Identify which cell holds the provided text, then report its [X, Y] central coordinate. 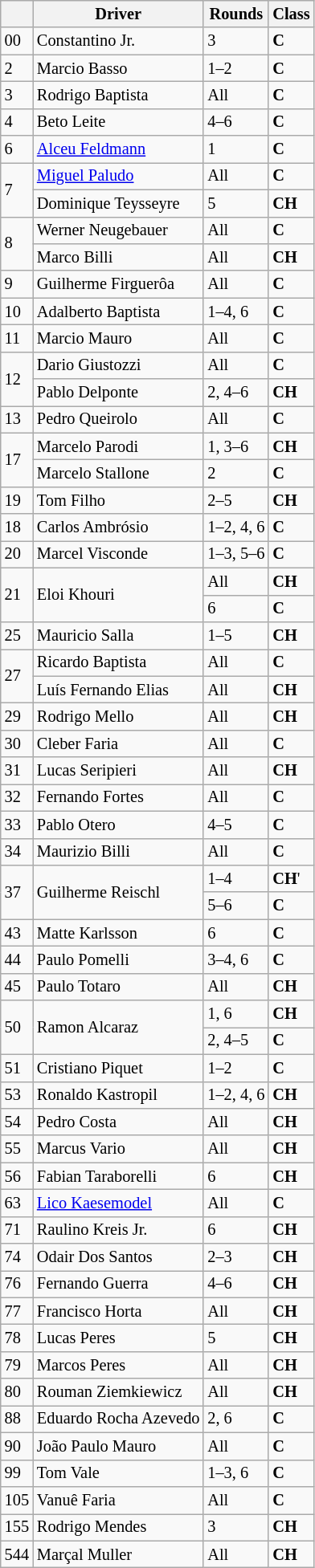
8 [17, 244]
3–4, 6 [236, 959]
37 [17, 891]
Lucas Seripieri [118, 771]
20 [17, 554]
29 [17, 716]
4–5 [236, 825]
Cristiano Piquet [118, 1068]
Rodrigo Mello [118, 716]
Rodrigo Baptista [118, 95]
27 [17, 676]
Carlos Ambrósio [118, 527]
99 [17, 1473]
18 [17, 527]
2, 4–5 [236, 1041]
34 [17, 852]
Constantino Jr. [118, 41]
90 [17, 1446]
Luís Fernando Elias [118, 690]
Marcos Peres [118, 1365]
78 [17, 1338]
Guilherme Firguerôa [118, 284]
17 [17, 459]
Cleber Faria [118, 743]
43 [17, 933]
Marçal Muller [118, 1554]
Fernando Guerra [118, 1284]
1–5 [236, 635]
Marco Billi [118, 257]
1 [236, 149]
55 [17, 1149]
Eloi Khouri [118, 594]
Rounds [236, 14]
19 [17, 500]
CH' [291, 878]
Paulo Totaro [118, 987]
Rouman Ziemkiewicz [118, 1392]
Lucas Peres [118, 1338]
88 [17, 1419]
80 [17, 1392]
Ricardo Baptista [118, 662]
Fabian Taraborelli [118, 1176]
Alceu Feldmann [118, 149]
63 [17, 1203]
53 [17, 1095]
Mauricio Salla [118, 635]
Tom Filho [118, 500]
Guilherme Reischl [118, 891]
5–6 [236, 906]
Rodrigo Mendes [118, 1527]
Class [291, 14]
Werner Neugebauer [118, 230]
45 [17, 987]
Ramon Alcaraz [118, 1028]
Tom Vale [118, 1473]
12 [17, 379]
Marcelo Parodi [118, 446]
2–5 [236, 500]
9 [17, 284]
Pedro Queirolo [118, 419]
Pablo Delponte [118, 393]
4 [17, 122]
Marcus Vario [118, 1149]
21 [17, 594]
51 [17, 1068]
Pedro Costa [118, 1122]
1–3, 6 [236, 1473]
7 [17, 189]
50 [17, 1028]
Miguel Paludo [118, 176]
Marcelo Stallone [118, 473]
Adalberto Baptista [118, 312]
Paulo Pomelli [118, 959]
31 [17, 771]
30 [17, 743]
10 [17, 312]
Dominique Teysseyre [118, 203]
Fernando Fortes [118, 797]
Driver [118, 14]
74 [17, 1257]
11 [17, 338]
Eduardo Rocha Azevedo [118, 1419]
Odair Dos Santos [118, 1257]
2, 6 [236, 1419]
00 [17, 41]
44 [17, 959]
2, 4–6 [236, 393]
Francisco Horta [118, 1311]
544 [17, 1554]
71 [17, 1230]
56 [17, 1176]
Marcio Mauro [118, 338]
76 [17, 1284]
Maurizio Billi [118, 852]
1–3, 5–6 [236, 554]
Dario Giustozzi [118, 365]
33 [17, 825]
Marcio Basso [118, 68]
54 [17, 1122]
77 [17, 1311]
Marcel Visconde [118, 554]
João Paulo Mauro [118, 1446]
155 [17, 1527]
Matte Karlsson [118, 933]
2–3 [236, 1257]
Pablo Otero [118, 825]
Ronaldo Kastropil [118, 1095]
Lico Kaesemodel [118, 1203]
79 [17, 1365]
25 [17, 635]
1, 3–6 [236, 446]
1–4, 6 [236, 312]
105 [17, 1500]
Vanuê Faria [118, 1500]
Beto Leite [118, 122]
1–4 [236, 878]
32 [17, 797]
1, 6 [236, 1014]
13 [17, 419]
Raulino Kreis Jr. [118, 1230]
